Detect which cell encompasses the target text, then output its (x, y) center coordinate. 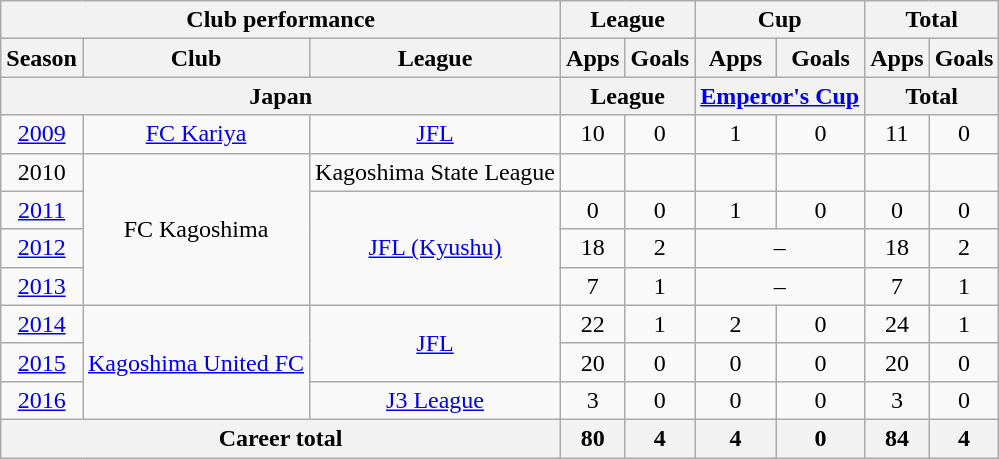
2009 (42, 134)
Club performance (281, 20)
Season (42, 58)
Kagoshima State League (436, 172)
84 (897, 438)
Career total (281, 438)
11 (897, 134)
80 (593, 438)
Club (196, 58)
Cup (780, 20)
24 (897, 324)
JFL (Kyushu) (436, 248)
2010 (42, 172)
2011 (42, 210)
J3 League (436, 400)
FC Kagoshima (196, 229)
2013 (42, 286)
2016 (42, 400)
FC Kariya (196, 134)
Emperor's Cup (780, 96)
2012 (42, 248)
2014 (42, 324)
22 (593, 324)
Japan (281, 96)
10 (593, 134)
Kagoshima United FC (196, 362)
2015 (42, 362)
